Locate the cell with the specified text and output its (X, Y) center coordinate. 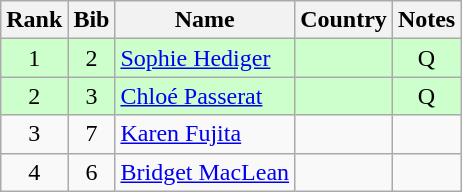
Chloé Passerat (205, 96)
7 (92, 134)
Bridget MacLean (205, 172)
Sophie Hediger (205, 58)
Bib (92, 20)
Rank (34, 20)
Karen Fujita (205, 134)
Name (205, 20)
Notes (426, 20)
1 (34, 58)
4 (34, 172)
Country (344, 20)
6 (92, 172)
